Return the [x, y] coordinate for the center point of the cell that contains the specified text.  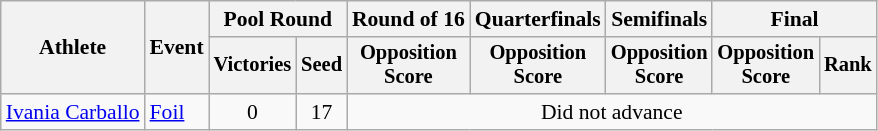
Round of 16 [408, 19]
Event [177, 48]
0 [253, 112]
Ivania Carballo [73, 112]
Seed [322, 66]
17 [322, 112]
Final [794, 19]
Foil [177, 112]
Semifinals [660, 19]
Quarterfinals [538, 19]
Victories [253, 66]
Pool Round [278, 19]
Did not advance [612, 112]
Rank [848, 66]
Athlete [73, 48]
